Identify which cell holds the provided text, then report its (X, Y) central coordinate. 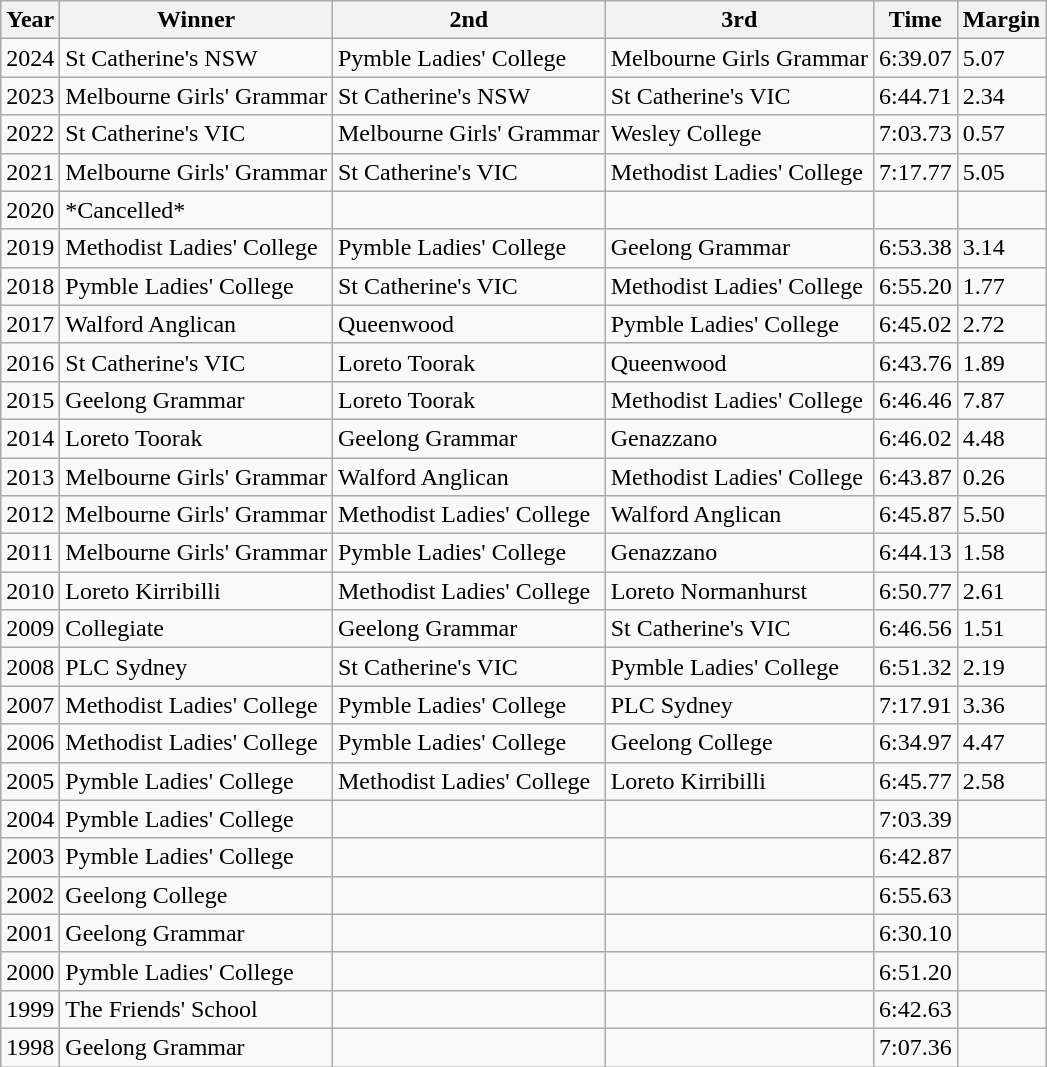
6:45.87 (915, 515)
1.89 (1001, 362)
2.19 (1001, 667)
6:51.20 (915, 971)
2003 (30, 857)
2018 (30, 286)
2017 (30, 324)
2004 (30, 819)
6:53.38 (915, 248)
2019 (30, 248)
2012 (30, 515)
6:39.07 (915, 58)
2014 (30, 438)
2016 (30, 362)
2024 (30, 58)
1.51 (1001, 629)
2023 (30, 96)
2002 (30, 895)
6:34.97 (915, 743)
2020 (30, 210)
Time (915, 20)
6:46.02 (915, 438)
3.14 (1001, 248)
6:42.87 (915, 857)
6:43.87 (915, 477)
2013 (30, 477)
5.07 (1001, 58)
2001 (30, 933)
2010 (30, 591)
6:46.56 (915, 629)
6:55.63 (915, 895)
Margin (1001, 20)
2005 (30, 781)
2000 (30, 971)
2009 (30, 629)
3rd (739, 20)
0.57 (1001, 134)
2015 (30, 400)
6:43.76 (915, 362)
1.77 (1001, 286)
Loreto Normanhurst (739, 591)
The Friends' School (196, 1009)
Year (30, 20)
2008 (30, 667)
2.58 (1001, 781)
7:03.39 (915, 819)
2.34 (1001, 96)
2nd (468, 20)
6:45.77 (915, 781)
3.36 (1001, 705)
6:45.02 (915, 324)
7.87 (1001, 400)
2011 (30, 553)
Melbourne Girls Grammar (739, 58)
7:17.77 (915, 172)
6:50.77 (915, 591)
2006 (30, 743)
2022 (30, 134)
0.26 (1001, 477)
Wesley College (739, 134)
5.05 (1001, 172)
6:51.32 (915, 667)
6:42.63 (915, 1009)
7:03.73 (915, 134)
Collegiate (196, 629)
2.61 (1001, 591)
2007 (30, 705)
5.50 (1001, 515)
6:55.20 (915, 286)
2021 (30, 172)
1998 (30, 1047)
4.48 (1001, 438)
7:07.36 (915, 1047)
*Cancelled* (196, 210)
7:17.91 (915, 705)
2.72 (1001, 324)
1999 (30, 1009)
Winner (196, 20)
6:46.46 (915, 400)
4.47 (1001, 743)
6:44.13 (915, 553)
1.58 (1001, 553)
6:44.71 (915, 96)
6:30.10 (915, 933)
